Search for the cell housing the specified text and yield its [X, Y] center coordinate. 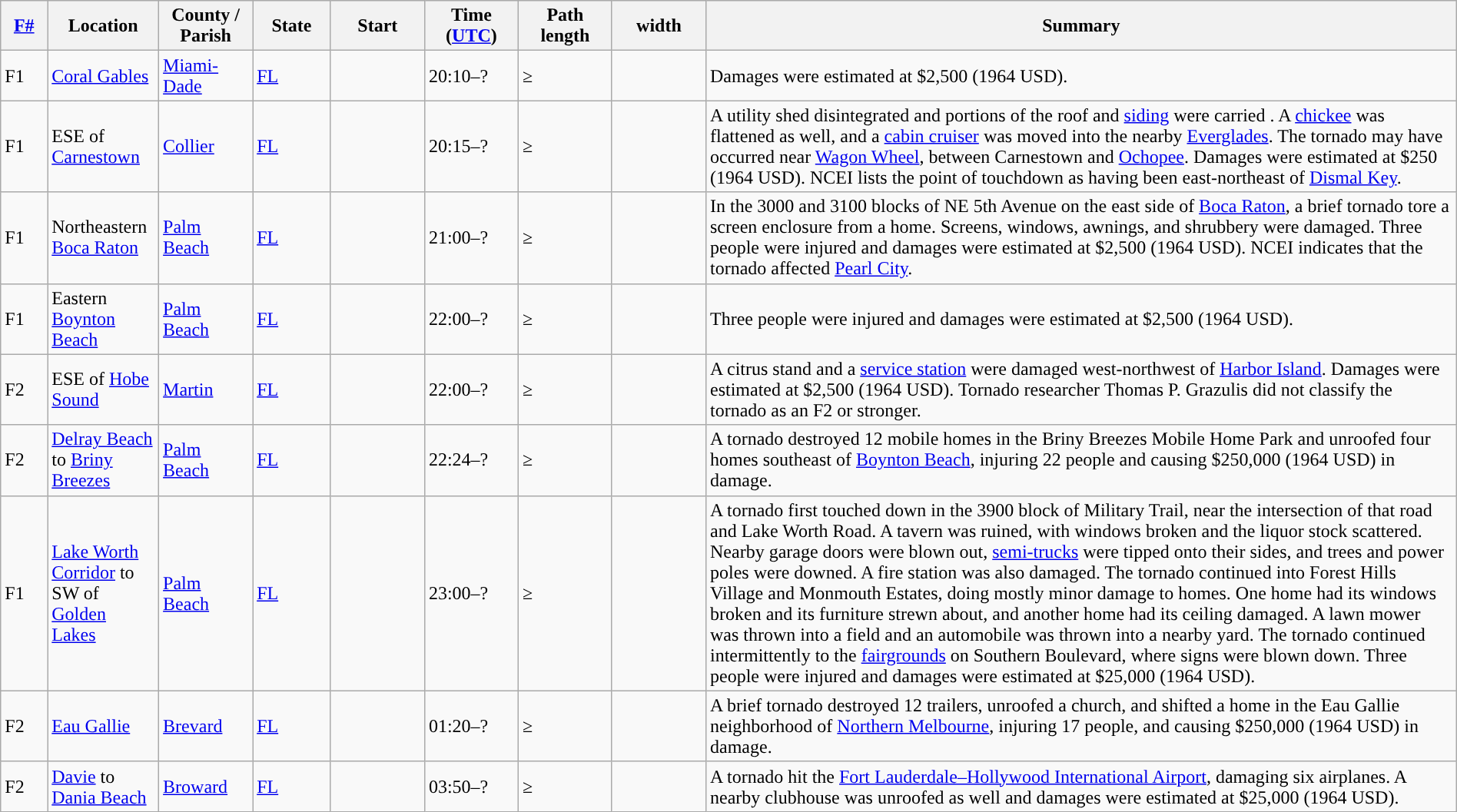
Time (UTC) [471, 26]
Lake Worth Corridor to SW of Golden Lakes [103, 593]
ESE of Hobe Sound [103, 389]
width [659, 26]
County / Parish [206, 26]
Damages were estimated at $2,500 (1964 USD). [1080, 75]
Delray Beach to Briny Breezes [103, 460]
Martin [206, 389]
Summary [1080, 26]
Broward [206, 787]
20:10–? [471, 75]
21:00–? [471, 238]
Three people were injured and damages were estimated at $2,500 (1964 USD). [1080, 319]
State [292, 26]
Brevard [206, 726]
Collier [206, 146]
F# [25, 26]
20:15–? [471, 146]
03:50–? [471, 787]
Eastern Boynton Beach [103, 319]
Location [103, 26]
Davie to Dania Beach [103, 787]
ESE of Carnestown [103, 146]
Start [377, 26]
Eau Gallie [103, 726]
01:20–? [471, 726]
23:00–? [471, 593]
Northeastern Boca Raton [103, 238]
Path length [565, 26]
Coral Gables [103, 75]
Miami-Dade [206, 75]
22:24–? [471, 460]
